Locate the cell with the specified text and output its [x, y] center coordinate. 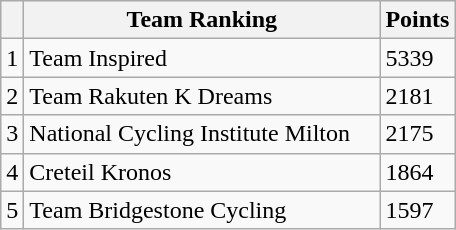
Team Ranking [202, 20]
4 [12, 172]
1597 [418, 210]
Points [418, 20]
National Cycling Institute Milton [202, 134]
3 [12, 134]
1864 [418, 172]
2181 [418, 96]
2 [12, 96]
Creteil Kronos [202, 172]
1 [12, 58]
Team Rakuten K Dreams [202, 96]
Team Inspired [202, 58]
Team Bridgestone Cycling [202, 210]
5339 [418, 58]
2175 [418, 134]
5 [12, 210]
